Search for the cell housing the specified text and yield its (x, y) center coordinate. 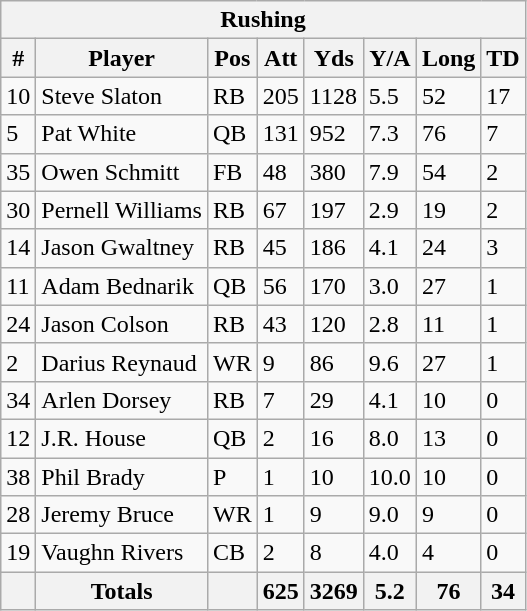
45 (280, 248)
1128 (334, 96)
Y/A (390, 58)
35 (18, 172)
29 (334, 400)
12 (18, 438)
86 (334, 362)
2.9 (390, 210)
8.0 (390, 438)
Vaughn Rivers (122, 553)
Yds (334, 58)
Player (122, 58)
7.9 (390, 172)
FB (232, 172)
Jason Gwaltney (122, 248)
10.0 (390, 477)
# (18, 58)
3.0 (390, 286)
9.6 (390, 362)
Owen Schmitt (122, 172)
120 (334, 324)
Steve Slaton (122, 96)
Pernell Williams (122, 210)
30 (18, 210)
170 (334, 286)
380 (334, 172)
Pat White (122, 134)
Rushing (263, 20)
CB (232, 553)
TD (503, 58)
J.R. House (122, 438)
3269 (334, 591)
5.2 (390, 591)
14 (18, 248)
952 (334, 134)
13 (448, 438)
186 (334, 248)
Pos (232, 58)
2.8 (390, 324)
43 (280, 324)
Jason Colson (122, 324)
Arlen Dorsey (122, 400)
P (232, 477)
Jeremy Bruce (122, 515)
28 (18, 515)
197 (334, 210)
625 (280, 591)
Phil Brady (122, 477)
54 (448, 172)
67 (280, 210)
48 (280, 172)
9.0 (390, 515)
Long (448, 58)
17 (503, 96)
5 (18, 134)
52 (448, 96)
16 (334, 438)
Att (280, 58)
Adam Bednarik (122, 286)
56 (280, 286)
8 (334, 553)
4.0 (390, 553)
131 (280, 134)
3 (503, 248)
7.3 (390, 134)
4 (448, 553)
38 (18, 477)
5.5 (390, 96)
205 (280, 96)
Totals (122, 591)
Darius Reynaud (122, 362)
